Locate the cell with the specified text and output its (x, y) center coordinate. 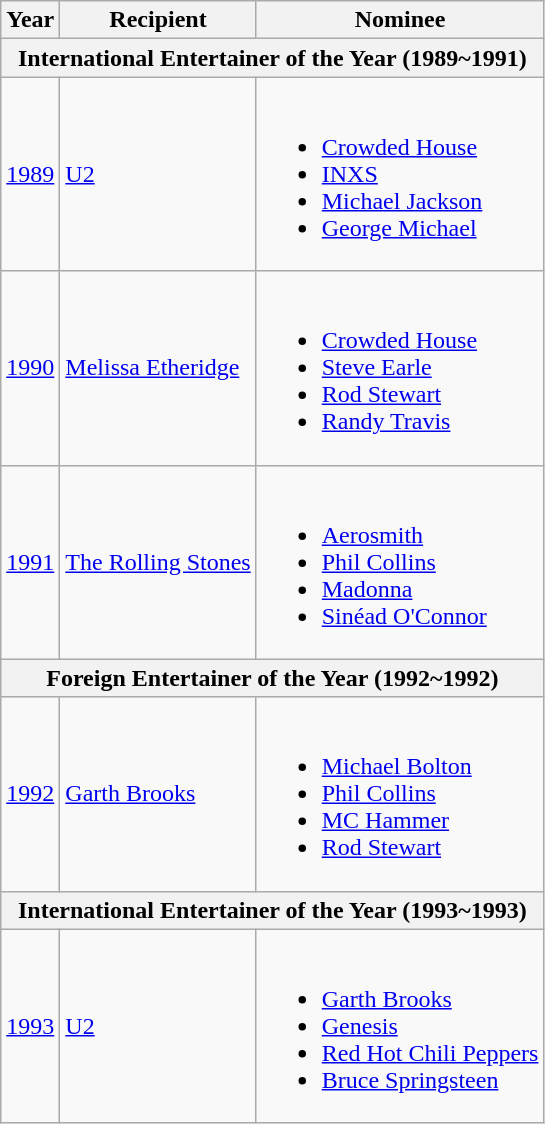
Garth Brooks (158, 794)
Crowded HouseINXSMichael JacksonGeorge Michael (400, 174)
Year (30, 20)
1989 (30, 174)
Garth BrooksGenesisRed Hot Chili PeppersBruce Springsteen (400, 1026)
Nominee (400, 20)
Michael BoltonPhil CollinsMC HammerRod Stewart (400, 794)
Melissa Etheridge (158, 368)
Recipient (158, 20)
International Entertainer of the Year (1989~1991) (272, 58)
1991 (30, 562)
1993 (30, 1026)
AerosmithPhil CollinsMadonnaSinéad O'Connor (400, 562)
The Rolling Stones (158, 562)
Foreign Entertainer of the Year (1992~1992) (272, 678)
Crowded HouseSteve EarleRod StewartRandy Travis (400, 368)
1990 (30, 368)
1992 (30, 794)
International Entertainer of the Year (1993~1993) (272, 910)
